Return [X, Y] of the center of cell containing provided text 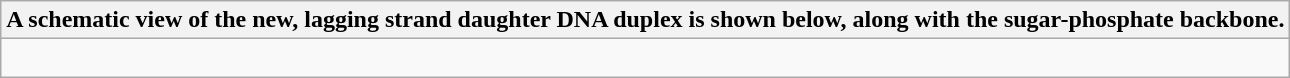
A schematic view of the new, lagging strand daughter DNA duplex is shown below, along with the sugar-phosphate backbone. [646, 20]
